Pinpoint the cell where the given text exists, returning its (X, Y) midpoint coordinate. 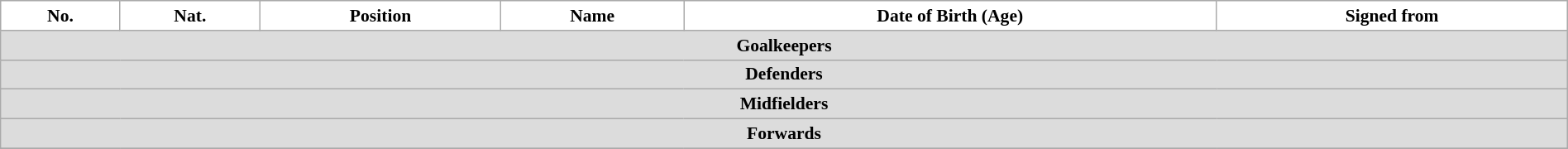
Nat. (190, 16)
No. (60, 16)
Position (380, 16)
Signed from (1392, 16)
Goalkeepers (784, 46)
Date of Birth (Age) (950, 16)
Defenders (784, 74)
Name (592, 16)
Forwards (784, 134)
Midfielders (784, 104)
